From the cell containing the given text, extract its center point as [x, y] coordinate. 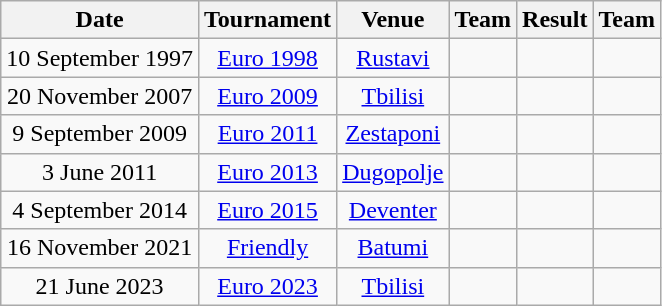
Euro 2011 [267, 134]
Batumi [393, 248]
Venue [393, 20]
9 September 2009 [100, 134]
Date [100, 20]
Zestaponi [393, 134]
Euro 2013 [267, 172]
Euro 2023 [267, 286]
Euro 1998 [267, 58]
4 September 2014 [100, 210]
Tournament [267, 20]
10 September 1997 [100, 58]
Deventer [393, 210]
20 November 2007 [100, 96]
Rustavi [393, 58]
3 June 2011 [100, 172]
21 June 2023 [100, 286]
Euro 2009 [267, 96]
Euro 2015 [267, 210]
Friendly [267, 248]
Result [555, 20]
16 November 2021 [100, 248]
Dugopolje [393, 172]
